Provide the [x, y] coordinate of the cell's center where the given text is located.  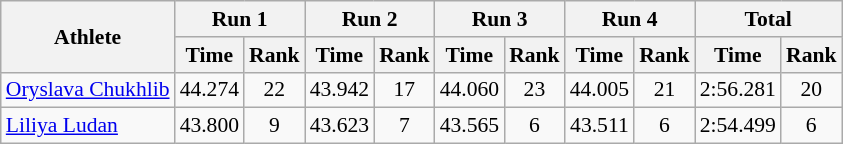
Oryslava Chukhlib [88, 90]
Total [768, 19]
20 [812, 90]
7 [404, 126]
44.005 [600, 90]
22 [274, 90]
43.942 [340, 90]
44.060 [470, 90]
21 [664, 90]
43.800 [210, 126]
Athlete [88, 36]
43.565 [470, 126]
17 [404, 90]
Liliya Ludan [88, 126]
43.511 [600, 126]
2:56.281 [738, 90]
9 [274, 126]
2:54.499 [738, 126]
Run 3 [500, 19]
Run 2 [370, 19]
Run 4 [630, 19]
44.274 [210, 90]
43.623 [340, 126]
Run 1 [240, 19]
23 [534, 90]
